Capture the cell that displays the provided text and extract its (X, Y) central coordinate. 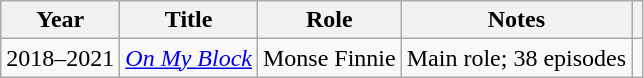
Role (329, 20)
On My Block (189, 58)
Notes (516, 20)
Main role; 38 episodes (516, 58)
Title (189, 20)
2018–2021 (60, 58)
Monse Finnie (329, 58)
Year (60, 20)
